Locate the cell with the specified text and output its (X, Y) center coordinate. 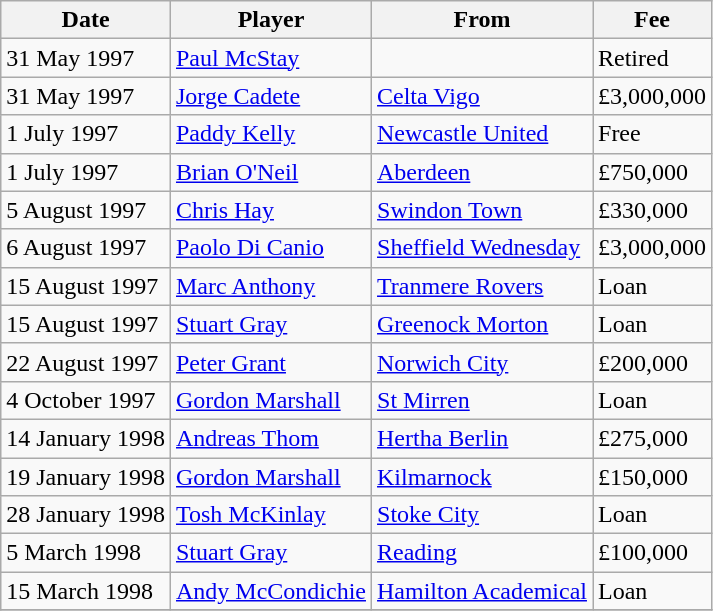
Paul McStay (270, 58)
19 January 1998 (86, 477)
£150,000 (652, 477)
Fee (652, 20)
4 October 1997 (86, 400)
Swindon Town (482, 210)
Norwich City (482, 362)
Marc Anthony (270, 286)
Tranmere Rovers (482, 286)
Stoke City (482, 515)
From (482, 20)
£100,000 (652, 553)
5 August 1997 (86, 210)
Paddy Kelly (270, 134)
15 March 1998 (86, 591)
Peter Grant (270, 362)
Player (270, 20)
Greenock Morton (482, 324)
6 August 1997 (86, 248)
St Mirren (482, 400)
Newcastle United (482, 134)
Andy McCondichie (270, 591)
£200,000 (652, 362)
Retired (652, 58)
Kilmarnock (482, 477)
Andreas Thom (270, 438)
Chris Hay (270, 210)
£275,000 (652, 438)
14 January 1998 (86, 438)
Sheffield Wednesday (482, 248)
Reading (482, 553)
Tosh McKinlay (270, 515)
£750,000 (652, 172)
Free (652, 134)
Jorge Cadete (270, 96)
£330,000 (652, 210)
Celta Vigo (482, 96)
Hertha Berlin (482, 438)
Hamilton Academical (482, 591)
28 January 1998 (86, 515)
Date (86, 20)
5 March 1998 (86, 553)
Brian O'Neil (270, 172)
Aberdeen (482, 172)
22 August 1997 (86, 362)
Paolo Di Canio (270, 248)
